Identify which cell holds the provided text, then report its (x, y) central coordinate. 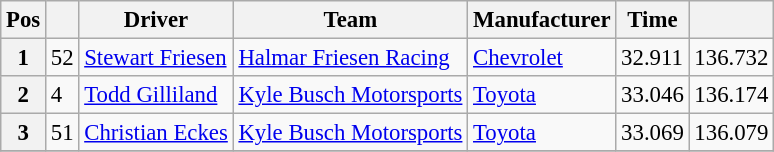
3 (24, 133)
33.069 (652, 133)
Halmar Friesen Racing (350, 58)
136.732 (732, 58)
32.911 (652, 58)
2 (24, 95)
136.079 (732, 133)
51 (62, 133)
Stewart Friesen (156, 58)
1 (24, 58)
Pos (24, 20)
Chevrolet (542, 58)
4 (62, 95)
Team (350, 20)
33.046 (652, 95)
Manufacturer (542, 20)
Todd Gilliland (156, 95)
Christian Eckes (156, 133)
Driver (156, 20)
136.174 (732, 95)
Time (652, 20)
52 (62, 58)
